Determine the [X, Y] coordinate at the center of the cell enclosing the given text.  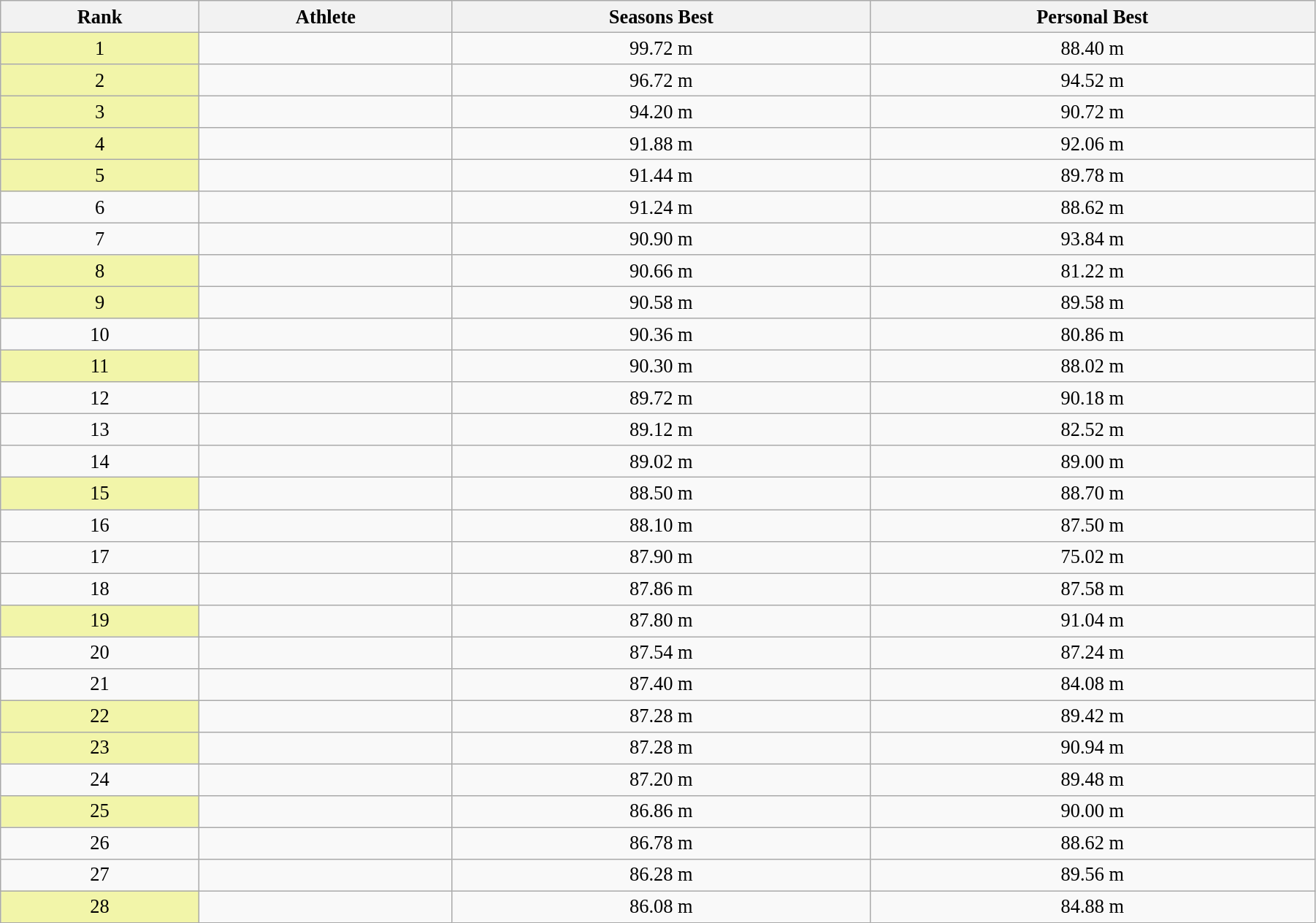
87.24 m [1093, 652]
90.30 m [661, 366]
90.18 m [1093, 398]
87.86 m [661, 589]
88.70 m [1093, 494]
Athlete [326, 16]
23 [100, 748]
1 [100, 48]
89.12 m [661, 429]
24 [100, 779]
27 [100, 875]
87.50 m [1093, 525]
87.80 m [661, 621]
87.90 m [661, 557]
22 [100, 716]
7 [100, 239]
88.50 m [661, 494]
94.20 m [661, 112]
9 [100, 302]
90.72 m [1093, 112]
89.56 m [1093, 875]
8 [100, 271]
88.10 m [661, 525]
86.78 m [661, 843]
90.66 m [661, 271]
86.28 m [661, 875]
75.02 m [1093, 557]
Seasons Best [661, 16]
86.86 m [661, 811]
89.78 m [1093, 175]
90.94 m [1093, 748]
88.02 m [1093, 366]
Personal Best [1093, 16]
89.58 m [1093, 302]
87.58 m [1093, 589]
15 [100, 494]
81.22 m [1093, 271]
84.08 m [1093, 684]
5 [100, 175]
88.40 m [1093, 48]
10 [100, 334]
82.52 m [1093, 429]
90.36 m [661, 334]
16 [100, 525]
94.52 m [1093, 80]
4 [100, 144]
89.42 m [1093, 716]
87.40 m [661, 684]
80.86 m [1093, 334]
89.48 m [1093, 779]
13 [100, 429]
14 [100, 461]
90.90 m [661, 239]
3 [100, 112]
96.72 m [661, 80]
20 [100, 652]
6 [100, 207]
86.08 m [661, 907]
12 [100, 398]
91.88 m [661, 144]
89.72 m [661, 398]
89.02 m [661, 461]
90.58 m [661, 302]
91.24 m [661, 207]
91.04 m [1093, 621]
19 [100, 621]
90.00 m [1093, 811]
28 [100, 907]
91.44 m [661, 175]
92.06 m [1093, 144]
89.00 m [1093, 461]
21 [100, 684]
25 [100, 811]
Rank [100, 16]
87.20 m [661, 779]
87.54 m [661, 652]
11 [100, 366]
2 [100, 80]
93.84 m [1093, 239]
84.88 m [1093, 907]
26 [100, 843]
18 [100, 589]
17 [100, 557]
99.72 m [661, 48]
